Search for the cell housing the specified text and yield its (x, y) center coordinate. 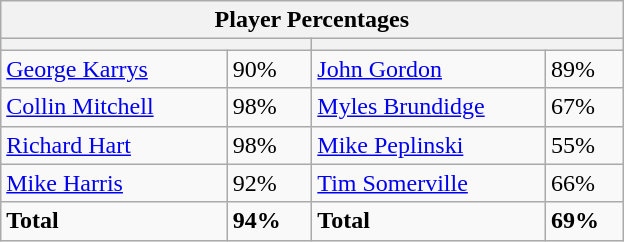
66% (584, 183)
George Karrys (114, 69)
John Gordon (429, 69)
92% (269, 183)
67% (584, 107)
Richard Hart (114, 145)
Tim Somerville (429, 183)
94% (269, 221)
Mike Harris (114, 183)
90% (269, 69)
69% (584, 221)
55% (584, 145)
Myles Brundidge (429, 107)
Collin Mitchell (114, 107)
Mike Peplinski (429, 145)
Player Percentages (312, 20)
89% (584, 69)
